Output the [X, Y] coordinate of the center of the cell containing the given text.  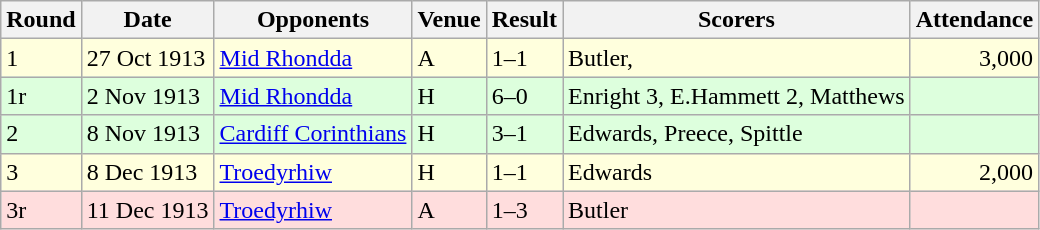
1r [41, 96]
Enright 3, E.Hammett 2, Matthews [737, 96]
Date [148, 20]
Butler, [737, 58]
1 [41, 58]
1–3 [524, 210]
Result [524, 20]
Cardiff Corinthians [313, 134]
Edwards [737, 172]
8 Nov 1913 [148, 134]
8 Dec 1913 [148, 172]
Edwards, Preece, Spittle [737, 134]
2 Nov 1913 [148, 96]
27 Oct 1913 [148, 58]
Scorers [737, 20]
3 [41, 172]
3,000 [974, 58]
2 [41, 134]
Butler [737, 210]
Opponents [313, 20]
11 Dec 1913 [148, 210]
Venue [449, 20]
Attendance [974, 20]
3r [41, 210]
3–1 [524, 134]
2,000 [974, 172]
6–0 [524, 96]
Round [41, 20]
